Pinpoint the cell where the given text exists, returning its (x, y) midpoint coordinate. 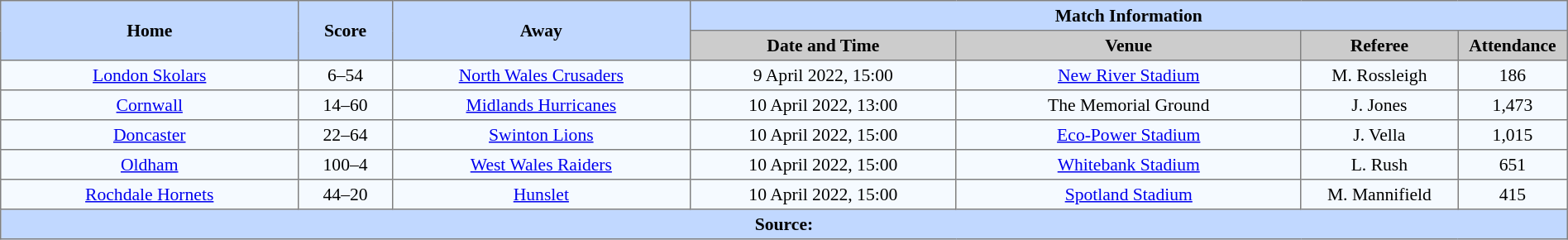
Home (150, 31)
9 April 2022, 15:00 (823, 75)
London Skolars (150, 75)
J. Vella (1379, 135)
New River Stadium (1128, 75)
186 (1513, 75)
Source: (784, 224)
Score (346, 31)
1,015 (1513, 135)
100–4 (346, 165)
Away (541, 31)
Rochdale Hornets (150, 194)
Oldham (150, 165)
Hunslet (541, 194)
The Memorial Ground (1128, 105)
44–20 (346, 194)
Swinton Lions (541, 135)
M. Mannifield (1379, 194)
Venue (1128, 46)
Cornwall (150, 105)
Referee (1379, 46)
415 (1513, 194)
Date and Time (823, 46)
Midlands Hurricanes (541, 105)
Spotland Stadium (1128, 194)
West Wales Raiders (541, 165)
6–54 (346, 75)
M. Rossleigh (1379, 75)
22–64 (346, 135)
J. Jones (1379, 105)
10 April 2022, 13:00 (823, 105)
1,473 (1513, 105)
651 (1513, 165)
North Wales Crusaders (541, 75)
Doncaster (150, 135)
L. Rush (1379, 165)
Match Information (1128, 16)
Attendance (1513, 46)
Whitebank Stadium (1128, 165)
Eco-Power Stadium (1128, 135)
14–60 (346, 105)
